Return the [X, Y] coordinate for the center point of the cell that contains the specified text.  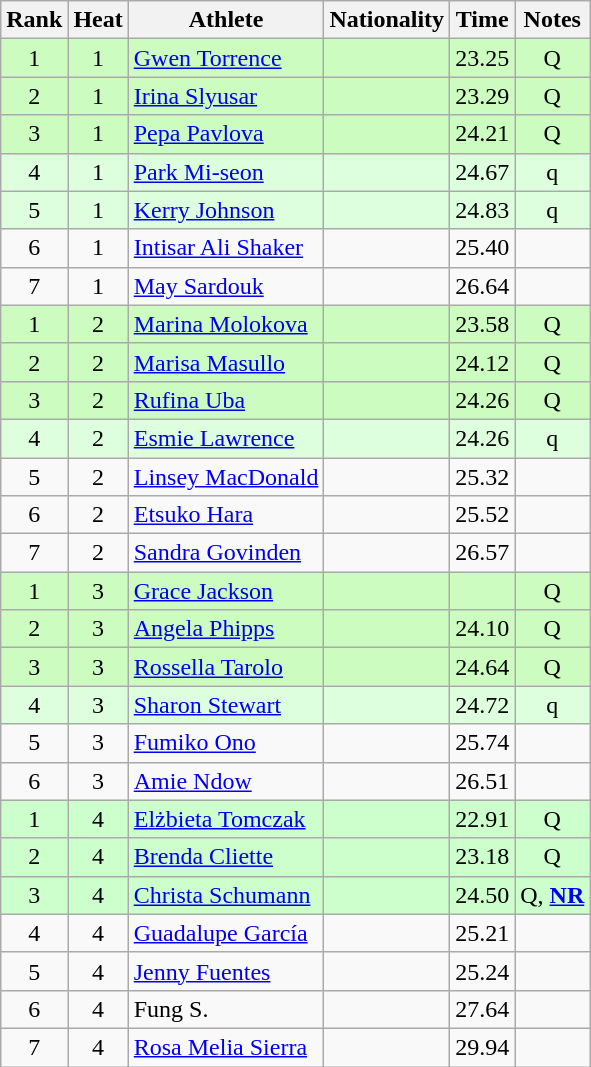
23.18 [482, 857]
Guadalupe García [226, 933]
24.50 [482, 895]
25.24 [482, 971]
Rosa Melia Sierra [226, 1047]
Rossella Tarolo [226, 667]
Athlete [226, 20]
Brenda Cliette [226, 857]
Jenny Fuentes [226, 971]
Sandra Govinden [226, 553]
Q, NR [552, 895]
Fung S. [226, 1009]
Sharon Stewart [226, 705]
Heat [98, 20]
23.58 [482, 324]
Rank [34, 20]
26.57 [482, 553]
25.21 [482, 933]
Notes [552, 20]
25.32 [482, 477]
25.52 [482, 515]
Rufina Uba [226, 400]
Marisa Masullo [226, 362]
24.12 [482, 362]
22.91 [482, 819]
Marina Molokova [226, 324]
Kerry Johnson [226, 210]
24.64 [482, 667]
Pepa Pavlova [226, 134]
24.67 [482, 172]
26.64 [482, 286]
27.64 [482, 1009]
Time [482, 20]
Esmie Lawrence [226, 438]
Gwen Torrence [226, 58]
24.83 [482, 210]
Linsey MacDonald [226, 477]
23.29 [482, 96]
Christa Schumann [226, 895]
Angela Phipps [226, 629]
25.74 [482, 743]
24.21 [482, 134]
May Sardouk [226, 286]
Amie Ndow [226, 781]
25.40 [482, 248]
Intisar Ali Shaker [226, 248]
29.94 [482, 1047]
Nationality [387, 20]
23.25 [482, 58]
Irina Slyusar [226, 96]
Grace Jackson [226, 591]
24.10 [482, 629]
Elżbieta Tomczak [226, 819]
26.51 [482, 781]
Fumiko Ono [226, 743]
24.72 [482, 705]
Park Mi-seon [226, 172]
Etsuko Hara [226, 515]
